From the cell containing the given text, extract its center point as (x, y) coordinate. 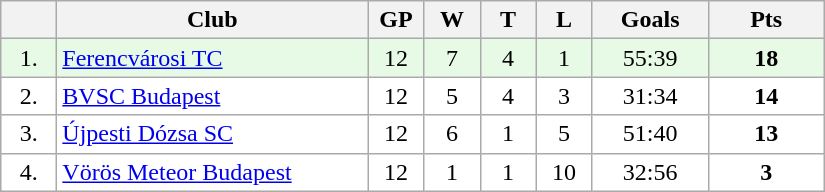
55:39 (650, 58)
7 (452, 58)
Vörös Meteor Budapest (212, 172)
W (452, 20)
2. (29, 96)
3. (29, 134)
GP (396, 20)
Ferencvárosi TC (212, 58)
32:56 (650, 172)
4. (29, 172)
31:34 (650, 96)
Goals (650, 20)
1. (29, 58)
6 (452, 134)
Pts (766, 20)
T (508, 20)
18 (766, 58)
L (564, 20)
14 (766, 96)
10 (564, 172)
Club (212, 20)
Újpesti Dózsa SC (212, 134)
13 (766, 134)
BVSC Budapest (212, 96)
51:40 (650, 134)
